Extract the [x, y] coordinate from the center of the cell holding the provided text.  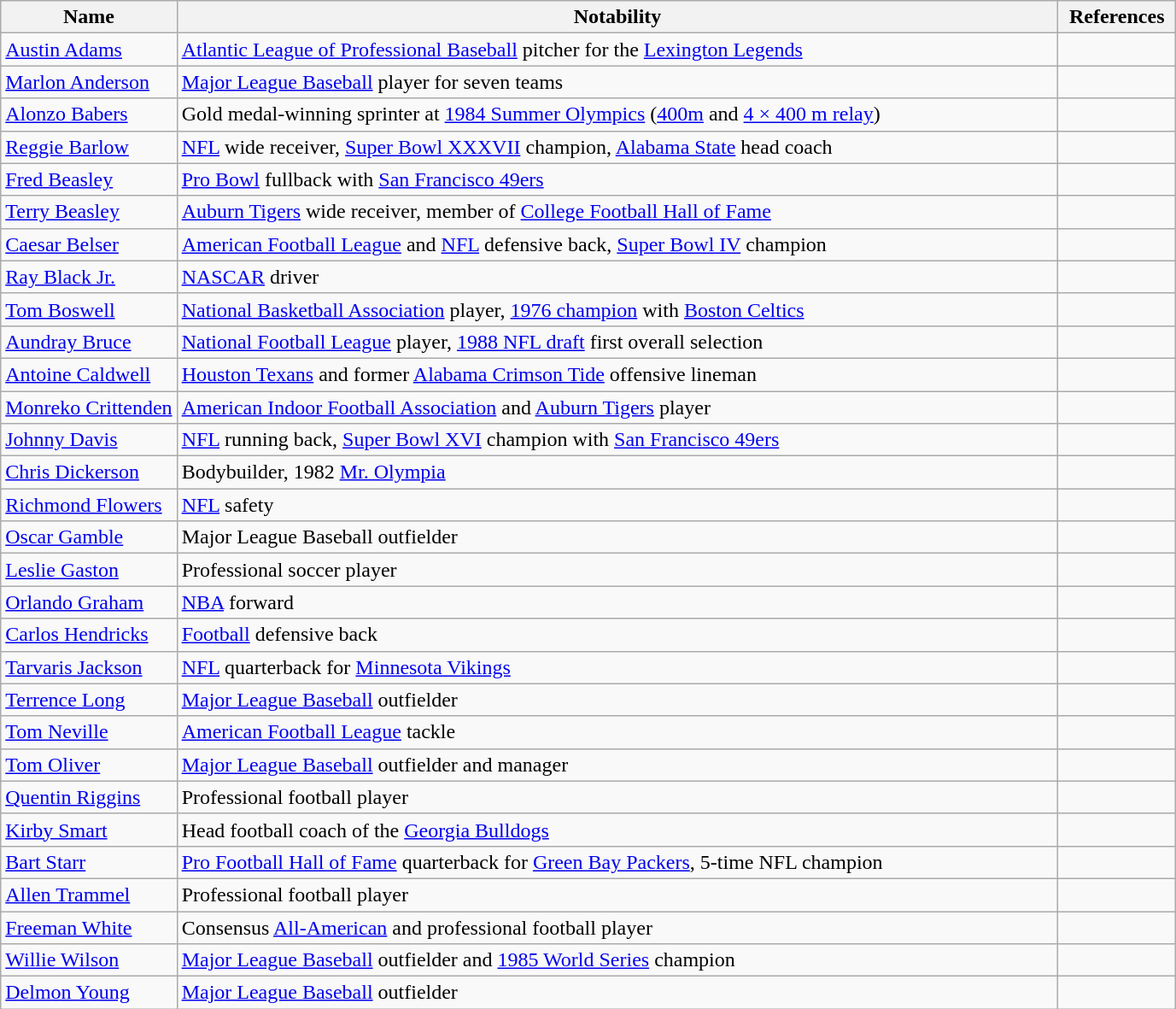
Delmon Young [89, 993]
Pro Bowl fullback with San Francisco 49ers [617, 179]
NFL quarterback for Minnesota Vikings [617, 667]
Johnny Davis [89, 440]
Major League Baseball outfielder and manager [617, 765]
Terry Beasley [89, 212]
Consensus All-American and professional football player [617, 927]
Chris Dickerson [89, 472]
Alonzo Babers [89, 114]
National Basketball Association player, 1976 champion with Boston Celtics [617, 309]
Houston Texans and former Alabama Crimson Tide offensive lineman [617, 374]
Bodybuilder, 1982 Mr. Olympia [617, 472]
Pro Football Hall of Fame quarterback for Green Bay Packers, 5-time NFL champion [617, 862]
Ray Black Jr. [89, 277]
NBA forward [617, 602]
Willie Wilson [89, 960]
Major League Baseball outfielder and 1985 World Series champion [617, 960]
Notability [617, 17]
Reggie Barlow [89, 147]
Tarvaris Jackson [89, 667]
Leslie Gaston [89, 570]
Antoine Caldwell [89, 374]
American Football League and NFL defensive back, Super Bowl IV champion [617, 244]
Tom Neville [89, 732]
American Football League tackle [617, 732]
Gold medal-winning sprinter at 1984 Summer Olympics (400m and 4 × 400 m relay) [617, 114]
National Football League player, 1988 NFL draft first overall selection [617, 342]
NASCAR driver [617, 277]
Kirby Smart [89, 830]
NFL wide receiver, Super Bowl XXXVII champion, Alabama State head coach [617, 147]
Quentin Riggins [89, 797]
Major League Baseball player for seven teams [617, 82]
American Indoor Football Association and Auburn Tigers player [617, 408]
Football defensive back [617, 635]
Caesar Belser [89, 244]
Atlantic League of Professional Baseball pitcher for the Lexington Legends [617, 50]
Aundray Bruce [89, 342]
Professional soccer player [617, 570]
Austin Adams [89, 50]
Head football coach of the Georgia Bulldogs [617, 830]
Tom Boswell [89, 309]
Allen Trammel [89, 895]
Terrence Long [89, 700]
References [1117, 17]
Bart Starr [89, 862]
Marlon Anderson [89, 82]
NFL safety [617, 505]
Name [89, 17]
NFL running back, Super Bowl XVI champion with San Francisco 49ers [617, 440]
Fred Beasley [89, 179]
Orlando Graham [89, 602]
Tom Oliver [89, 765]
Freeman White [89, 927]
Richmond Flowers [89, 505]
Oscar Gamble [89, 537]
Monreko Crittenden [89, 408]
Auburn Tigers wide receiver, member of College Football Hall of Fame [617, 212]
Carlos Hendricks [89, 635]
